Find where the given text appears and provide that cell's center as [X, Y] coordinate. 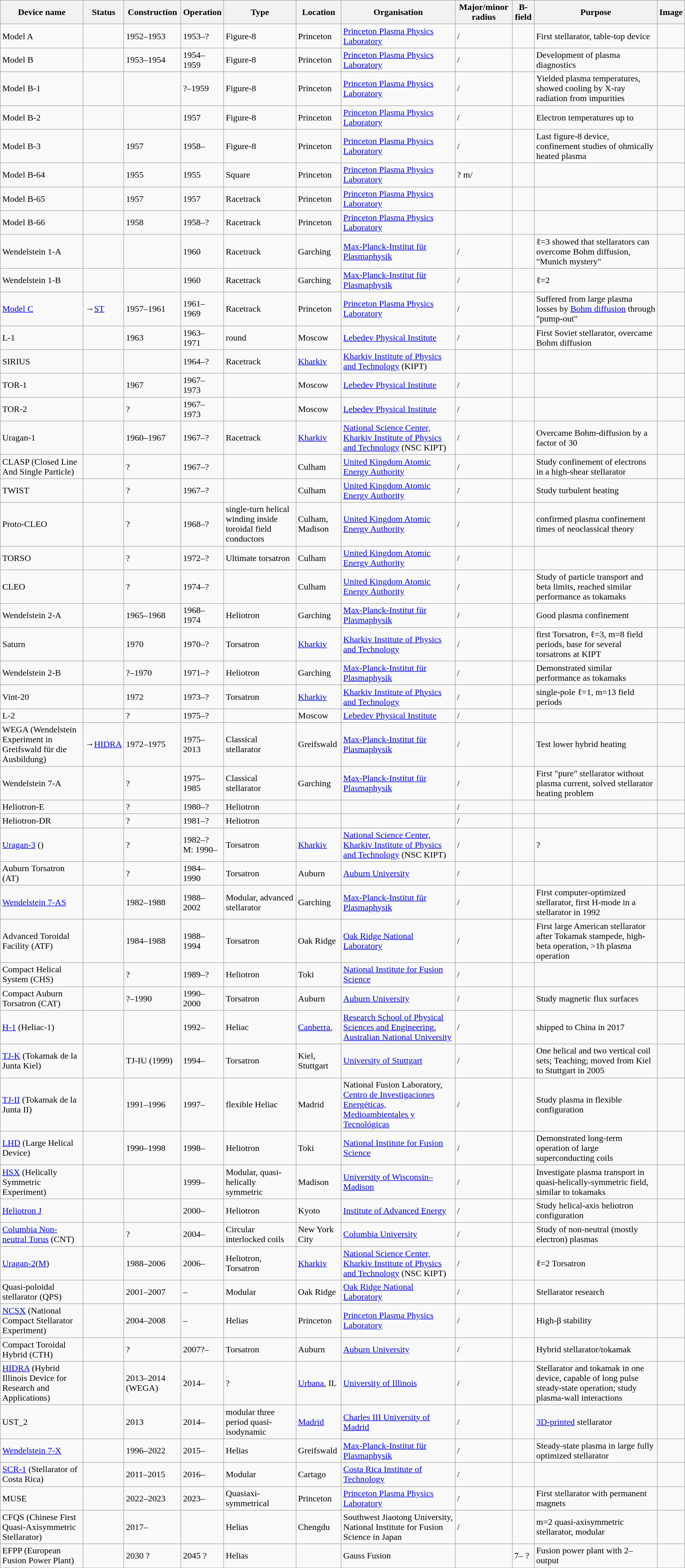
2017– [153, 1527]
Study of particle transport and beta limits, reached similar performance as tokamaks [596, 587]
single-pole ℓ=1, m=13 field periods [596, 696]
1980–? [203, 807]
1975–? [203, 716]
Model B-65 [42, 198]
Uragan-3 () [42, 845]
Model B-3 [42, 146]
L-2 [42, 716]
Status [104, 12]
Device name [42, 12]
Charles III University of Madrid [398, 1422]
Uragan-1 [42, 438]
First computer-optimized stellarator, first H-mode in a stellarator in 1992 [596, 902]
1997– [203, 1104]
1982–?M: 1990– [203, 845]
Wendelstein 7-A [42, 783]
1954–1959 [203, 60]
first Torsatron, ℓ=3, m=8 field periods, base for several torsatrons at KIPT [596, 644]
Study confinement of electrons in a high-shear stellarator [596, 467]
Canberra, [318, 1027]
Urbana, IL [318, 1383]
single-turn helical winding inside toroidal field conductors [260, 524]
Model B-2 [42, 117]
University of Stuttgart [398, 1061]
1975–1985 [203, 783]
CFQS (Chinese First Quasi-Axisymmetric Stellarator) [42, 1527]
EFPP (European Fusion Power Plant) [42, 1556]
Last figure-8 device, confinement studies of ohmically heated plasma [596, 146]
2013 [153, 1422]
Southwest Jiaotong University, National Institute for Fusion Science in Japan [398, 1527]
Study magnetic flux surfaces [596, 998]
1999– [203, 1182]
Madison [318, 1182]
1953–? [203, 36]
Wendelstein 2-B [42, 673]
1963–1971 [203, 338]
National Fusion Laboratory, Centro de Investigaciones Energéticas, Medioambientales y Tecnológicas [398, 1104]
1972 [153, 696]
Heliotron J [42, 1211]
Columbia Non-neutral Torus (CNT) [42, 1234]
Steady-state plasma in large fully optimized stellarator [596, 1451]
Study of non-neutral (mostly electron) plasmas [596, 1234]
Advanced Toroidal Facility (ATF) [42, 941]
Major/minor radius [484, 12]
Culham, Madison [318, 524]
TJ-K (Tokamak de la Junta Kiel) [42, 1061]
Ultimate torsatron [260, 558]
2015– [203, 1451]
?–1959 [203, 89]
Demonstrated similar performance as tokamaks [596, 673]
2001–2007 [153, 1292]
2013–2014 (WEGA) [153, 1383]
High-β stability [596, 1321]
Uragan-2(M) [42, 1263]
Wendelstein 1-B [42, 280]
TJ-IU (1999) [153, 1061]
TWIST [42, 491]
2007?– [203, 1350]
Type [260, 12]
Stellarator research [596, 1292]
1994– [203, 1061]
Good plasma confinement [596, 615]
TOR-2 [42, 409]
1988–2006 [153, 1263]
1963 [153, 338]
SCR-1 (Stellarator of Costa Rica) [42, 1474]
2004– [203, 1234]
3D-printed stellarator [596, 1422]
2023– [203, 1498]
1988–1994 [203, 941]
WEGA (Wendelstein Experiment in Greifswald für die Ausbildung) [42, 744]
Quasiaxi-symmetrical [260, 1498]
Organisation [398, 12]
ℓ=2 [596, 280]
Cartago [318, 1474]
Compact Toroidal Hybrid (CTH) [42, 1350]
Fusion power plant with 2– output [596, 1556]
Model B-64 [42, 175]
Electron temperatures up to [596, 117]
1964–? [203, 362]
Quasi-poloidal stellarator (QPS) [42, 1292]
B-field [523, 12]
Yielded plasma temperatures, showed cooling by X-ray radiation from impurities [596, 89]
Suffered from large plasma losses by Bohm diffusion through "pump-out" [596, 309]
Columbia University [398, 1234]
Model A [42, 36]
2045 ? [203, 1556]
→ST [104, 309]
Location [318, 12]
1970–? [203, 644]
Investigate plasma transport in quasi-helically-symmetric field, similar to tokamaks [596, 1182]
1958– [203, 146]
Kyoto [318, 1211]
UST_2 [42, 1422]
modular three period quasi-isodynamic [260, 1422]
1965–1968 [153, 615]
Study plasma in flexible configuration [596, 1104]
1988–2002 [203, 902]
ℓ=3 showed that stellarators can overcome Bohm diffusion, "Munich mystery" [596, 251]
Wendelstein 1-A [42, 251]
TOR-1 [42, 385]
1972–1975 [153, 744]
1961–1969 [203, 309]
1992– [203, 1027]
CLASP (Closed Line And Single Particle) [42, 467]
University of Wisconsin–Madison [398, 1182]
1968–? [203, 524]
1996–2022 [153, 1451]
First Soviet stellarator, overcame Bohm diffusion [596, 338]
Kiel, Stuttgart [318, 1061]
1984–1990 [203, 874]
TORSO [42, 558]
1971–? [203, 673]
1975–2013 [203, 744]
First stellarator with permanent magnets [596, 1498]
Research School of Physical Sciences and Engineering, Australian National University [398, 1027]
Heliotron-DR [42, 821]
TJ-II (Tokamak de la Junta II) [42, 1104]
1998– [203, 1148]
Model B-1 [42, 89]
?–1970 [153, 673]
Gauss Fusion [398, 1556]
Institute of Advanced Energy [398, 1211]
1990–2000 [203, 998]
Demonstrated long-term operation of large superconducting coils [596, 1148]
1970 [153, 644]
1953–1954 [153, 60]
1974–? [203, 587]
round [260, 338]
First "pure" stellarator without plasma current, solved stellarator heating problem [596, 783]
?–1990 [153, 998]
1989–? [203, 975]
Saturn [42, 644]
1973–? [203, 696]
ℓ=2 Torsatron [596, 1263]
Compact Helical System (CHS) [42, 975]
2016– [203, 1474]
MUSE [42, 1498]
Auburn Torsatron (AT) [42, 874]
Costa Rica Institute of Technology [398, 1474]
1991–1996 [153, 1104]
flexible Heliac [260, 1104]
2006– [203, 1263]
1984–1988 [153, 941]
H-1 (Heliac-1) [42, 1027]
NCSX (National Compact Stellarator Experiment) [42, 1321]
1982–1988 [153, 902]
Construction [153, 12]
2030 ? [153, 1556]
confirmed plasma confinement times of neoclassical theory [596, 524]
Study turbulent heating [596, 491]
Model B [42, 60]
1958 [153, 223]
Chengdu [318, 1527]
Kharkiv Institute of Physics and Technology (KIPT) [398, 362]
2011–2015 [153, 1474]
HIDRA (Hybrid Illinois Device for Research and Applications) [42, 1383]
SIRIUS [42, 362]
Stellarator and tokamak in one device, capable of long pulse steady-state operation; study plasma-wall interactions [596, 1383]
Wendelstein 2-A [42, 615]
Vint-20 [42, 696]
Model C [42, 309]
Square [260, 175]
Modular, quasi-helically symmetric [260, 1182]
Circular interlocked coils [260, 1234]
Purpose [596, 12]
Hybrid stellarator/tokamak [596, 1350]
7– ? [523, 1556]
shipped to China in 2017 [596, 1027]
1981–? [203, 821]
Heliac [260, 1027]
University of Illinois [398, 1383]
Wendelstein 7-X [42, 1451]
1972–? [203, 558]
1957–1961 [153, 309]
Heliotron-E [42, 807]
First stellarator, table-top device [596, 36]
Heliotron, Torsatron [260, 1263]
Test lower hybrid heating [596, 744]
Proto-CLEO [42, 524]
Wendelstein 7-AS [42, 902]
L-1 [42, 338]
Modular, advanced stellarator [260, 902]
New York City [318, 1234]
2004–2008 [153, 1321]
1952–1953 [153, 36]
1968–1974 [203, 615]
1958–? [203, 223]
First large American stellarator after Tokamak stampede, high-beta operation, >1h plasma operation [596, 941]
? m/ [484, 175]
2000– [203, 1211]
Image [671, 12]
2022–2023 [153, 1498]
1960–1967 [153, 438]
1990–1998 [153, 1148]
LHD (Large Helical Device) [42, 1148]
One helical and two vertical coil sets; Teaching; moved from Kiel to Stuttgart in 2005 [596, 1061]
HSX (Helically Symmetric Experiment) [42, 1182]
CLEO [42, 587]
Overcame Bohm-diffusion by a factor of 30 [596, 438]
m=2 quasi-axisymmetric stellarator, modular [596, 1527]
Development of plasma diagnostics [596, 60]
Study helical-axis heliotron configuration [596, 1211]
Model B-66 [42, 223]
→HIDRA [104, 744]
Compact Auburn Torsatron (CAT) [42, 998]
1967 [153, 385]
Operation [203, 12]
